From the cell containing the given text, extract its center point as [X, Y] coordinate. 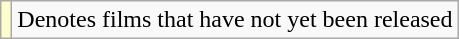
Denotes films that have not yet been released [235, 20]
